From the cell containing the given text, extract its center point as (x, y) coordinate. 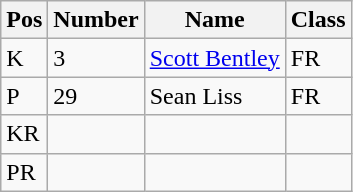
Class (318, 20)
29 (96, 96)
Number (96, 20)
P (24, 96)
3 (96, 58)
PR (24, 172)
Sean Liss (214, 96)
K (24, 58)
Name (214, 20)
KR (24, 134)
Scott Bentley (214, 58)
Pos (24, 20)
